Determine the [x, y] coordinate at the center of the cell enclosing the given text.  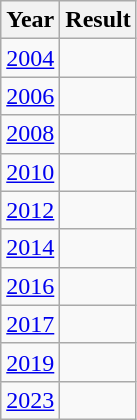
2006 [30, 96]
Result [98, 20]
2019 [30, 362]
2012 [30, 210]
Year [30, 20]
2004 [30, 58]
2017 [30, 324]
2014 [30, 248]
2016 [30, 286]
2010 [30, 172]
2008 [30, 134]
2023 [30, 400]
